Locate the cell with the specified text and output its (x, y) center coordinate. 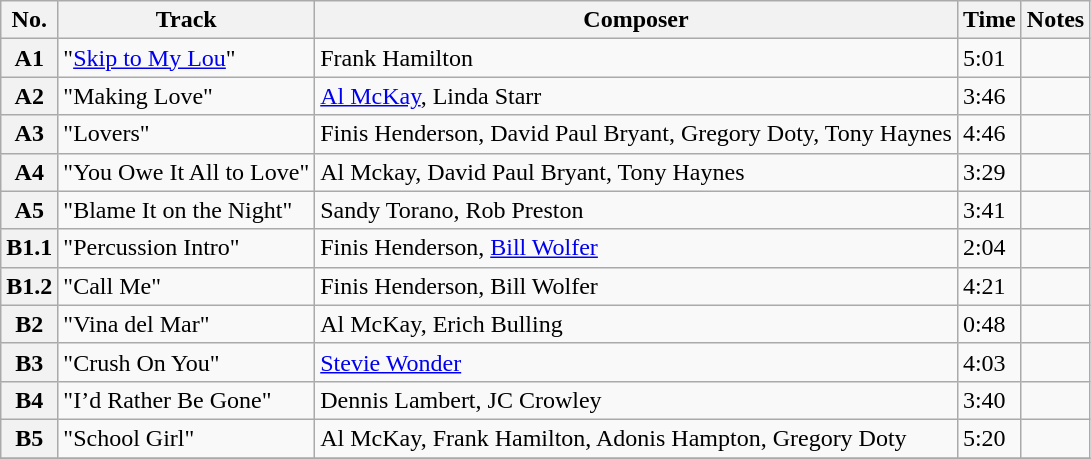
A3 (30, 134)
"You Owe It All to Love" (186, 172)
"Vina del Mar" (186, 324)
"Blame It on the Night" (186, 210)
"School Girl" (186, 438)
5:01 (989, 58)
A2 (30, 96)
4:21 (989, 286)
"Making Love" (186, 96)
B5 (30, 438)
A5 (30, 210)
Composer (636, 20)
B2 (30, 324)
3:41 (989, 210)
Dennis Lambert, JC Crowley (636, 400)
B4 (30, 400)
B1.1 (30, 248)
Time (989, 20)
Frank Hamilton (636, 58)
"Call Me" (186, 286)
"Lovers" (186, 134)
Al Mckay, David Paul Bryant, Tony Haynes (636, 172)
"Skip to My Lou" (186, 58)
0:48 (989, 324)
4:46 (989, 134)
Al McKay, Erich Bulling (636, 324)
No. (30, 20)
A4 (30, 172)
Finis Henderson, David Paul Bryant, Gregory Doty, Tony Haynes (636, 134)
3:29 (989, 172)
Notes (1055, 20)
"Percussion Intro" (186, 248)
"Crush On You" (186, 362)
Al McKay, Frank Hamilton, Adonis Hampton, Gregory Doty (636, 438)
Sandy Torano, Rob Preston (636, 210)
2:04 (989, 248)
3:46 (989, 96)
"I’d Rather Be Gone" (186, 400)
Track (186, 20)
3:40 (989, 400)
B3 (30, 362)
A1 (30, 58)
Stevie Wonder (636, 362)
5:20 (989, 438)
4:03 (989, 362)
B1.2 (30, 286)
Al McKay, Linda Starr (636, 96)
